Scan for the cell matching the given text and deliver its (x, y) coordinate at center. 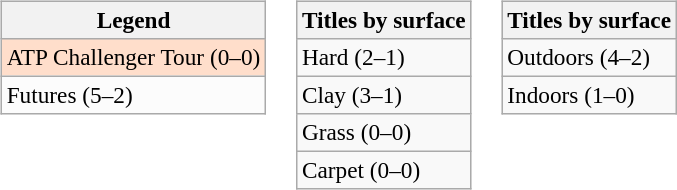
Clay (3–1) (384, 95)
Outdoors (4–2) (590, 57)
ATP Challenger Tour (0–0) (133, 57)
Futures (5–2) (133, 95)
Grass (0–0) (384, 133)
Legend (133, 20)
Carpet (0–0) (384, 171)
Indoors (1–0) (590, 95)
Hard (2–1) (384, 57)
